Capture the cell that displays the provided text and extract its (X, Y) central coordinate. 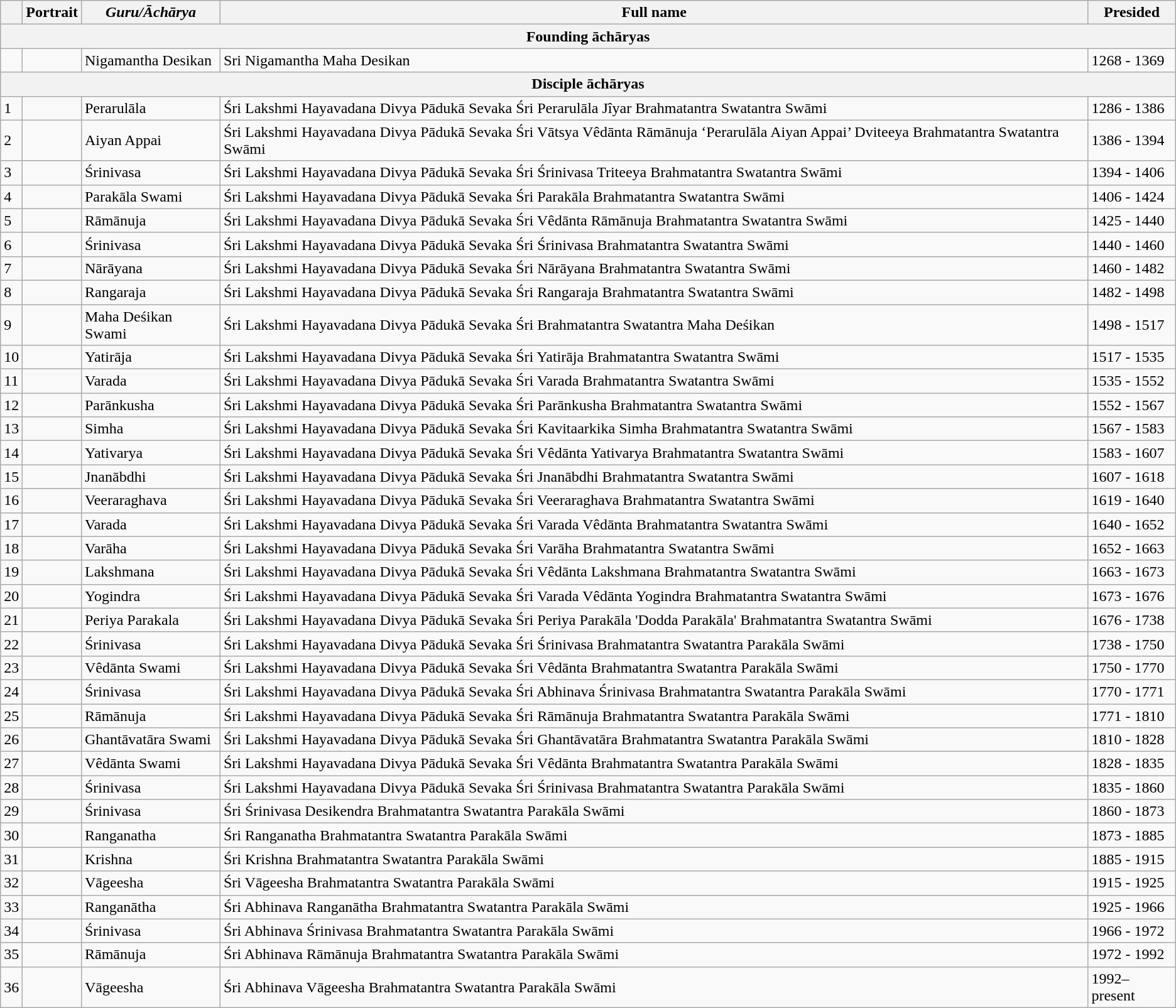
Veeraraghava (151, 501)
Śri Lakshmi Hayavadana Divya Pādukā Sevaka Śri Ghantāvatāra Brahmatantra Swatantra Parakāla Swāmi (653, 740)
1517 - 1535 (1132, 357)
Disciple āchāryas (588, 84)
23 (11, 668)
Śri Lakshmi Hayavadana Divya Pādukā Sevaka Śri Vêdānta Yativarya Brahmatantra Swatantra Swāmi (653, 453)
1676 - 1738 (1132, 620)
Śri Lakshmi Hayavadana Divya Pādukā Sevaka Śri Varada Vêdānta Brahmatantra Swatantra Swāmi (653, 524)
21 (11, 620)
1652 - 1663 (1132, 548)
Yatirāja (151, 357)
22 (11, 644)
18 (11, 548)
Guru/Āchārya (151, 13)
1440 - 1460 (1132, 244)
Śri Lakshmi Hayavadana Divya Pādukā Sevaka Śri Periya Parakāla 'Dodda Parakāla' Brahmatantra Swatantra Swāmi (653, 620)
1567 - 1583 (1132, 429)
32 (11, 883)
1885 - 1915 (1132, 859)
24 (11, 691)
30 (11, 835)
35 (11, 955)
Śri Lakshmi Hayavadana Divya Pādukā Sevaka Śri Perarulāla Jîyar Brahmatantra Swatantra Swāmi (653, 108)
Portrait (52, 13)
Nigamantha Desikan (151, 60)
6 (11, 244)
34 (11, 931)
28 (11, 788)
13 (11, 429)
1972 - 1992 (1132, 955)
Śri Lakshmi Hayavadana Divya Pādukā Sevaka Śri Śrinivasa Brahmatantra Swatantra Swāmi (653, 244)
Śri Lakshmi Hayavadana Divya Pādukā Sevaka Śri Vêdānta Rāmānuja Brahmatantra Swatantra Swāmi (653, 220)
7 (11, 268)
1 (11, 108)
1810 - 1828 (1132, 740)
1663 - 1673 (1132, 572)
4 (11, 197)
1286 - 1386 (1132, 108)
1770 - 1771 (1132, 691)
Śri Lakshmi Hayavadana Divya Pādukā Sevaka Śri Brahmatantra Swatantra Maha Deśikan (653, 324)
Simha (151, 429)
2 (11, 141)
Lakshmana (151, 572)
Parānkusha (151, 405)
15 (11, 477)
1386 - 1394 (1132, 141)
17 (11, 524)
Varāha (151, 548)
Śri Lakshmi Hayavadana Divya Pādukā Sevaka Śri Yatirāja Brahmatantra Swatantra Swāmi (653, 357)
1535 - 1552 (1132, 381)
1860 - 1873 (1132, 811)
Śri Lakshmi Hayavadana Divya Pādukā Sevaka Śri Veeraraghava Brahmatantra Swatantra Swāmi (653, 501)
9 (11, 324)
Śri Lakshmi Hayavadana Divya Pādukā Sevaka Śri Jnanābdhi Brahmatantra Swatantra Swāmi (653, 477)
Śri Lakshmi Hayavadana Divya Pādukā Sevaka Śri Varada Brahmatantra Swatantra Swāmi (653, 381)
Śri Lakshmi Hayavadana Divya Pādukā Sevaka Śri Rāmānuja Brahmatantra Swatantra Parakāla Swāmi (653, 715)
8 (11, 292)
Śri Lakshmi Hayavadana Divya Pādukā Sevaka Śri Varada Vêdānta Yogindra Brahmatantra Swatantra Swāmi (653, 596)
Śri Lakshmi Hayavadana Divya Pādukā Sevaka Śri Kavitaarkika Simha Brahmatantra Swatantra Swāmi (653, 429)
1640 - 1652 (1132, 524)
1583 - 1607 (1132, 453)
29 (11, 811)
Śri Lakshmi Hayavadana Divya Pādukā Sevaka Śri Varāha Brahmatantra Swatantra Swāmi (653, 548)
19 (11, 572)
5 (11, 220)
Maha Deśikan Swami (151, 324)
Śri Vāgeesha Brahmatantra Swatantra Parakāla Swāmi (653, 883)
1425 - 1440 (1132, 220)
1750 - 1770 (1132, 668)
Perarulāla (151, 108)
1771 - 1810 (1132, 715)
Śri Lakshmi Hayavadana Divya Pādukā Sevaka Śri Rangaraja Brahmatantra Swatantra Swāmi (653, 292)
1619 - 1640 (1132, 501)
1915 - 1925 (1132, 883)
Śri Ranganatha Brahmatantra Swatantra Parakāla Swāmi (653, 835)
1394 - 1406 (1132, 173)
14 (11, 453)
Krishna (151, 859)
33 (11, 907)
Śri Lakshmi Hayavadana Divya Pādukā Sevaka Śri Śrinivasa Triteeya Brahmatantra Swatantra Swāmi (653, 173)
Jnanābdhi (151, 477)
Aiyan Appai (151, 141)
Sri Nigamantha Maha Desikan (653, 60)
31 (11, 859)
27 (11, 764)
Śri Abhinava Ranganātha Brahmatantra Swatantra Parakāla Swāmi (653, 907)
1460 - 1482 (1132, 268)
26 (11, 740)
Nārāyana (151, 268)
Yativarya (151, 453)
10 (11, 357)
Śri Lakshmi Hayavadana Divya Pādukā Sevaka Śri Vātsya Vêdānta Rāmānuja ‘Perarulāla Aiyan Appai’ Dviteeya Brahmatantra Swatantra Swāmi (653, 141)
Founding āchāryas (588, 36)
1835 - 1860 (1132, 788)
1673 - 1676 (1132, 596)
16 (11, 501)
3 (11, 173)
Śri Lakshmi Hayavadana Divya Pādukā Sevaka Śri Abhinava Śrinivasa Brahmatantra Swatantra Parakāla Swāmi (653, 691)
1873 - 1885 (1132, 835)
Ghantāvatāra Swami (151, 740)
1406 - 1424 (1132, 197)
Yogindra (151, 596)
1992–present (1132, 987)
Śri Lakshmi Hayavadana Divya Pādukā Sevaka Śri Nārāyana Brahmatantra Swatantra Swāmi (653, 268)
20 (11, 596)
11 (11, 381)
1268 - 1369 (1132, 60)
1552 - 1567 (1132, 405)
Śri Abhinava Rāmānuja Brahmatantra Swatantra Parakāla Swāmi (653, 955)
Śri Lakshmi Hayavadana Divya Pādukā Sevaka Śri Parakāla Brahmatantra Swatantra Swāmi (653, 197)
Parakāla Swami (151, 197)
Śri Abhinava Vāgeesha Brahmatantra Swatantra Parakāla Swāmi (653, 987)
Śri Krishna Brahmatantra Swatantra Parakāla Swāmi (653, 859)
Ranganātha (151, 907)
Ranganatha (151, 835)
Periya Parakala (151, 620)
1925 - 1966 (1132, 907)
Presided (1132, 13)
1738 - 1750 (1132, 644)
Śri Lakshmi Hayavadana Divya Pādukā Sevaka Śri Parānkusha Brahmatantra Swatantra Swāmi (653, 405)
36 (11, 987)
1607 - 1618 (1132, 477)
Śri Abhinava Śrinivasa Brahmatantra Swatantra Parakāla Swāmi (653, 931)
1498 - 1517 (1132, 324)
Śri Śrinivasa Desikendra Brahmatantra Swatantra Parakāla Swāmi (653, 811)
12 (11, 405)
1828 - 1835 (1132, 764)
1966 - 1972 (1132, 931)
25 (11, 715)
Rangaraja (151, 292)
Śri Lakshmi Hayavadana Divya Pādukā Sevaka Śri Vêdānta Lakshmana Brahmatantra Swatantra Swāmi (653, 572)
Full name (653, 13)
1482 - 1498 (1132, 292)
